Output the [X, Y] coordinate of the center of the cell containing the given text.  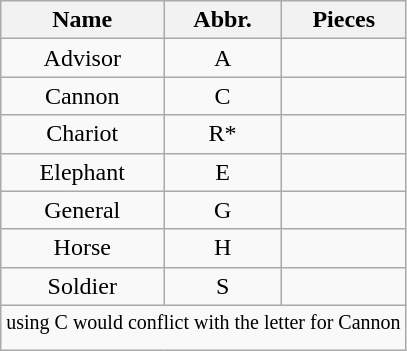
Horse [82, 248]
Soldier [82, 286]
Chariot [82, 134]
A [223, 58]
Pieces [344, 20]
E [223, 172]
Cannon [82, 96]
Elephant [82, 172]
using C would conflict with the letter for Cannon [204, 328]
H [223, 248]
S [223, 286]
Abbr. [223, 20]
G [223, 210]
C [223, 96]
Name [82, 20]
Advisor [82, 58]
R* [223, 134]
General [82, 210]
